For the text-containing cell, return its midpoint in [X, Y] coordinate format. 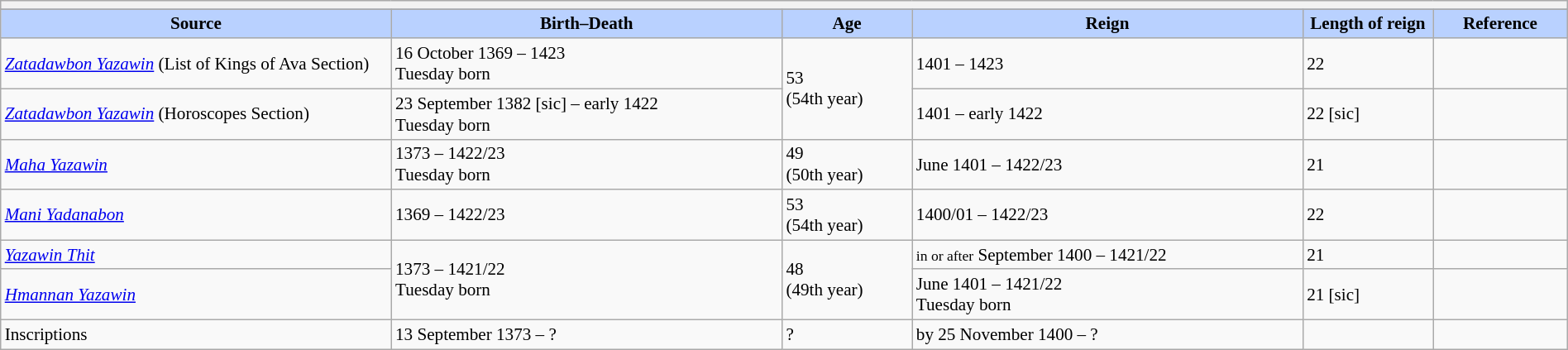
1373 – 1422/23 Tuesday born [586, 164]
Mani Yadanabon [196, 215]
June 1401 – 1422/23 [1107, 164]
Inscriptions [196, 334]
Birth–Death [586, 23]
Zatadawbon Yazawin (List of Kings of Ava Section) [196, 63]
? [847, 334]
Length of reign [1368, 23]
49 (50th year) [847, 164]
Yazawin Thit [196, 255]
June 1401 – 1421/22 Tuesday born [1107, 295]
Reign [1107, 23]
1401 – early 1422 [1107, 114]
48 (49th year) [847, 280]
13 September 1373 – ? [586, 334]
1373 – 1421/22 Tuesday born [586, 280]
Hmannan Yazawin [196, 295]
Age [847, 23]
Maha Yazawin [196, 164]
by 25 November 1400 – ? [1107, 334]
16 October 1369 – 1423 Tuesday born [586, 63]
1369 – 1422/23 [586, 215]
1400/01 – 1422/23 [1107, 215]
22 [sic] [1368, 114]
1401 – 1423 [1107, 63]
Source [196, 23]
in or after September 1400 – 1421/22 [1107, 255]
Reference [1500, 23]
23 September 1382 [sic] – early 1422 Tuesday born [586, 114]
21 [sic] [1368, 295]
Zatadawbon Yazawin (Horoscopes Section) [196, 114]
